Extract the (X, Y) coordinate from the center of the cell holding the provided text.  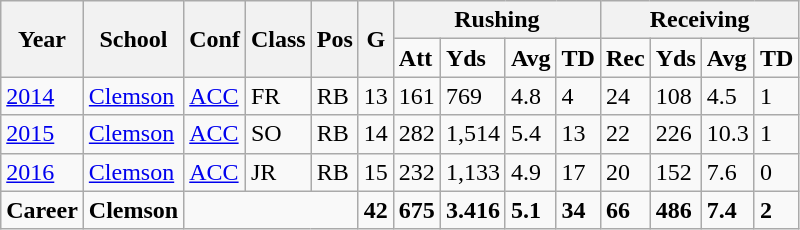
1,514 (472, 134)
22 (625, 134)
282 (416, 134)
School (133, 39)
Career (42, 210)
10.3 (728, 134)
SO (278, 134)
14 (376, 134)
769 (472, 96)
17 (578, 172)
675 (416, 210)
108 (676, 96)
3.416 (472, 210)
42 (376, 210)
0 (776, 172)
24 (625, 96)
1,133 (472, 172)
161 (416, 96)
4.9 (530, 172)
4.5 (728, 96)
7.4 (728, 210)
5.1 (530, 210)
34 (578, 210)
Pos (334, 39)
JR (278, 172)
152 (676, 172)
Class (278, 39)
5.4 (530, 134)
66 (625, 210)
226 (676, 134)
Year (42, 39)
486 (676, 210)
2016 (42, 172)
FR (278, 96)
232 (416, 172)
Conf (215, 39)
2014 (42, 96)
Receiving (699, 20)
G (376, 39)
20 (625, 172)
Rushing (496, 20)
2015 (42, 134)
2 (776, 210)
Att (416, 58)
4.8 (530, 96)
Rec (625, 58)
15 (376, 172)
7.6 (728, 172)
4 (578, 96)
